Extract the (X, Y) coordinate from the center of the cell holding the provided text.  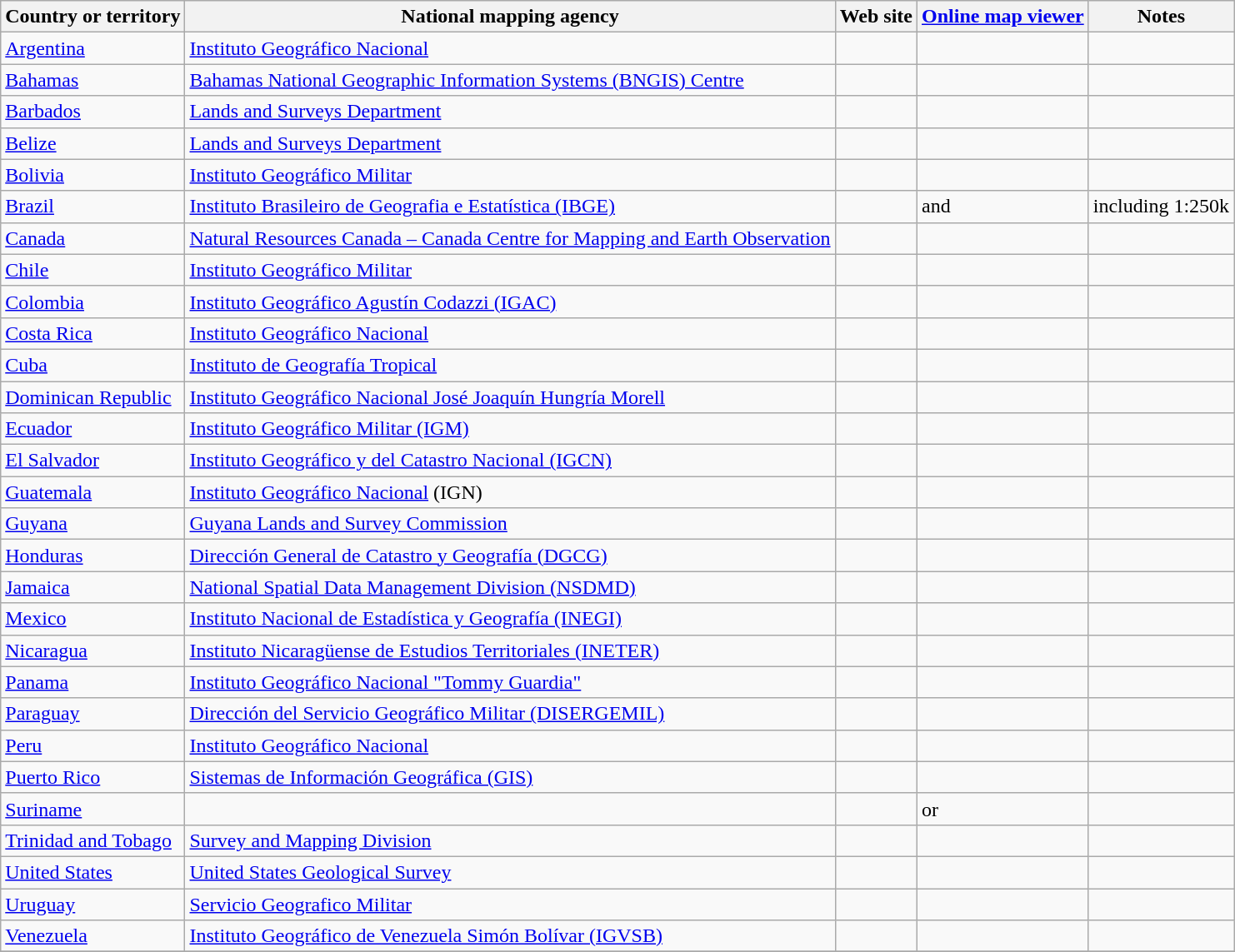
National mapping agency (510, 17)
Instituto Geográfico Nacional José Joaquín Hungría Morell (510, 397)
Servicio Geografico Militar (510, 904)
Instituto Geográfico y del Catastro Nacional (IGCN) (510, 461)
and (1003, 207)
Sistemas de Información Geográfica (GIS) (510, 777)
United States Geological Survey (510, 872)
Instituto Nicaragüense de Estudios Territoriales (INETER) (510, 650)
Bolivia (93, 175)
Paraguay (93, 714)
El Salvador (93, 461)
Dominican Republic (93, 397)
Mexico (93, 619)
Instituto Nacional de Estadística y Geografía (INEGI) (510, 619)
Brazil (93, 207)
Bahamas (93, 80)
Peru (93, 745)
Natural Resources Canada – Canada Centre for Mapping and Earth Observation (510, 238)
Venezuela (93, 936)
National Spatial Data Management Division (NSDMD) (510, 587)
Trinidad and Tobago (93, 840)
Instituto Geográfico Nacional (IGN) (510, 492)
Colombia (93, 302)
or (1003, 809)
Chile (93, 270)
Guyana (93, 524)
Ecuador (93, 429)
Nicaragua (93, 650)
Instituto de Geografía Tropical (510, 365)
Instituto Geográfico Agustín Codazzi (IGAC) (510, 302)
Suriname (93, 809)
Country or territory (93, 17)
Web site (876, 17)
Instituto Brasileiro de Geografia e Estatística (IBGE) (510, 207)
Panama (93, 682)
Barbados (93, 112)
Cuba (93, 365)
Belize (93, 143)
Argentina (93, 48)
Instituto Geográfico de Venezuela Simón Bolívar (IGVSB) (510, 936)
Dirección General de Catastro y Geografía (DGCG) (510, 556)
Guatemala (93, 492)
Uruguay (93, 904)
Costa Rica (93, 333)
Online map viewer (1003, 17)
Honduras (93, 556)
United States (93, 872)
Instituto Geográfico Militar (IGM) (510, 429)
Instituto Geográfico Nacional "Tommy Guardia" (510, 682)
including 1:250k (1161, 207)
Dirección del Servicio Geográfico Militar (DISERGEMIL) (510, 714)
Survey and Mapping Division (510, 840)
Guyana Lands and Survey Commission (510, 524)
Notes (1161, 17)
Jamaica (93, 587)
Puerto Rico (93, 777)
Canada (93, 238)
Bahamas National Geographic Information Systems (BNGIS) Centre (510, 80)
